Capture the cell that displays the provided text and extract its (x, y) central coordinate. 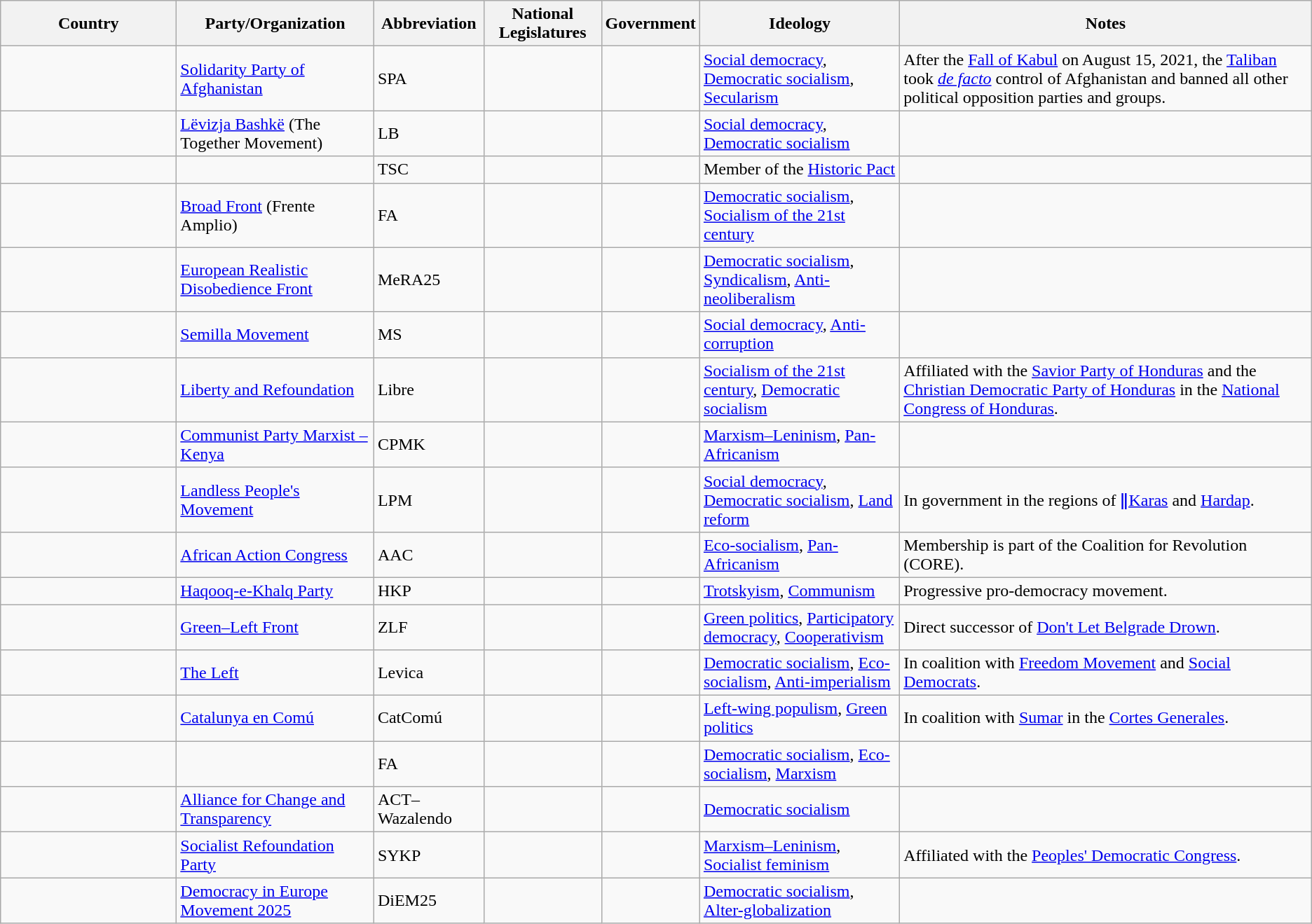
In coalition with Sumar in the Cortes Generales. (1106, 719)
Green–Left Front (275, 626)
TSC (429, 170)
Notes (1106, 24)
European Realistic Disobedience Front (275, 280)
Socialism of the 21st century, Democratic socialism (799, 389)
Social democracy, Democratic socialism (799, 133)
SYKP (429, 855)
Affiliated with the Savior Party of Honduras and the Christian Democratic Party of Honduras in the National Congress of Honduras. (1106, 389)
African Action Congress (275, 555)
Democratic socialism (799, 810)
Catalunya en Comú (275, 719)
Libre (429, 389)
MS (429, 335)
MeRA25 (429, 280)
Democratic socialism, Socialism of the 21st century (799, 215)
Liberty and Refoundation (275, 389)
Party/Organization (275, 24)
Democratic socialism, Eco-socialism, Anti-imperialism (799, 673)
ACT–Wazalendo (429, 810)
Green politics, Participatory democracy, Cooperativism (799, 626)
Solidarity Party of Afghanistan (275, 78)
Lëvizja Bashkë (The Together Movement) (275, 133)
Affiliated with the Peoples' Democratic Congress. (1106, 855)
Progressive pro-democracy movement. (1106, 591)
HKP (429, 591)
Social democracy, Democratic socialism, Land reform (799, 499)
National Legislatures (542, 24)
Social democracy, Anti-corruption (799, 335)
In government in the regions of ǁKaras and Hardap. (1106, 499)
Marxism–Leninism, Socialist feminism (799, 855)
Democracy in Europe Movement 2025 (275, 901)
In coalition with Freedom Movement and Social Democrats. (1106, 673)
Democratic socialism, Syndicalism, Anti-neoliberalism (799, 280)
Marxism–Leninism, Pan-Africanism (799, 444)
Social democracy, Democratic socialism, Secularism (799, 78)
Democratic socialism, Eco-socialism, Marxism (799, 764)
The Left (275, 673)
Democratic socialism, Alter-globalization (799, 901)
Broad Front (Frente Amplio) (275, 215)
Alliance for Change and Transparency (275, 810)
SPA (429, 78)
Country (88, 24)
AAC (429, 555)
Socialist Refoundation Party (275, 855)
CPMK (429, 444)
LPM (429, 499)
Member of the Historic Pact (799, 170)
CatComú (429, 719)
Landless People's Movement (275, 499)
DiEM25 (429, 901)
Eco-socialism, Pan-Africanism (799, 555)
ZLF (429, 626)
Communist Party Marxist – Kenya (275, 444)
LB (429, 133)
Left-wing populism, Green politics (799, 719)
Membership is part of the Coalition for Revolution (CORE). (1106, 555)
Ideology (799, 24)
Haqooq-e-Khalq Party (275, 591)
Semilla Movement (275, 335)
Trotskyism, Communism (799, 591)
Levica (429, 673)
Government (650, 24)
Direct successor of Don't Let Belgrade Drown. (1106, 626)
Abbreviation (429, 24)
